Scan for the cell matching the given text and deliver its [x, y] coordinate at center. 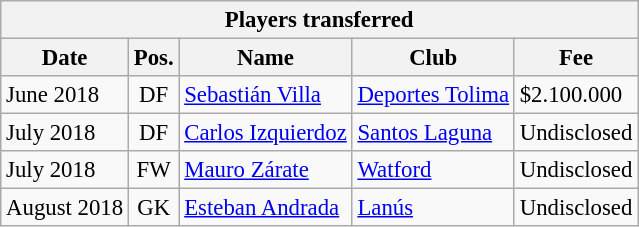
$2.100.000 [576, 95]
Deportes Tolima [433, 95]
Date [65, 58]
FW [153, 170]
Carlos Izquierdoz [266, 133]
Watford [433, 170]
Pos. [153, 58]
Name [266, 58]
Fee [576, 58]
Players transferred [320, 20]
Esteban Andrada [266, 208]
Mauro Zárate [266, 170]
Club [433, 58]
June 2018 [65, 95]
Lanús [433, 208]
August 2018 [65, 208]
GK [153, 208]
Santos Laguna [433, 133]
Sebastián Villa [266, 95]
